Detect which cell encompasses the target text, then output its (x, y) center coordinate. 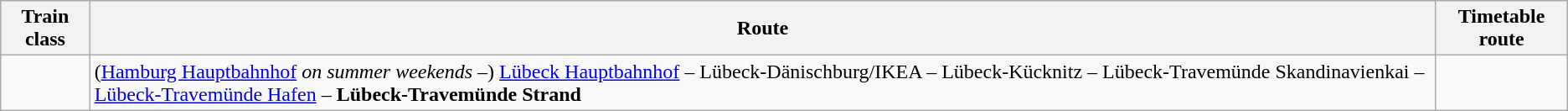
Timetable route (1501, 29)
Route (762, 29)
Train class (45, 29)
